Extract the [X, Y] coordinate from the center of the cell holding the provided text.  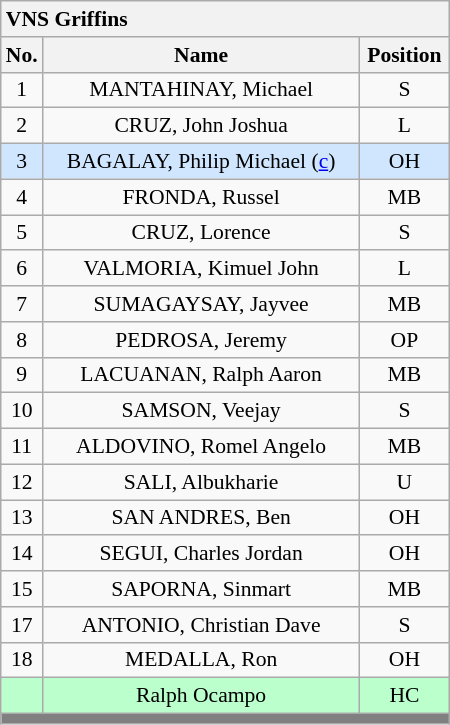
1 [22, 90]
12 [22, 482]
SAN ANDRES, Ben [202, 518]
4 [22, 197]
MEDALLA, Ron [202, 660]
Ralph Ocampo [202, 696]
MANTAHINAY, Michael [202, 90]
LACUANAN, Ralph Aaron [202, 375]
Position [405, 55]
No. [22, 55]
15 [22, 589]
ALDOVINO, Romel Angelo [202, 447]
SAMSON, Veejay [202, 411]
SALI, Albukharie [202, 482]
6 [22, 269]
FRONDA, Russel [202, 197]
17 [22, 625]
SEGUI, Charles Jordan [202, 554]
7 [22, 304]
13 [22, 518]
8 [22, 340]
18 [22, 660]
ANTONIO, Christian Dave [202, 625]
9 [22, 375]
CRUZ, Lorence [202, 233]
Name [202, 55]
VNS Griffins [225, 19]
PEDROSA, Jeremy [202, 340]
SAPORNA, Sinmart [202, 589]
3 [22, 162]
2 [22, 126]
OP [405, 340]
10 [22, 411]
5 [22, 233]
BAGALAY, Philip Michael (c) [202, 162]
HC [405, 696]
11 [22, 447]
CRUZ, John Joshua [202, 126]
VALMORIA, Kimuel John [202, 269]
SUMAGAYSAY, Jayvee [202, 304]
U [405, 482]
14 [22, 554]
